Search for the cell housing the specified text and yield its (X, Y) center coordinate. 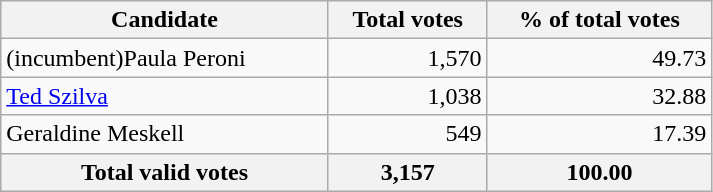
1,570 (408, 58)
100.00 (600, 172)
1,038 (408, 96)
32.88 (600, 96)
Geraldine Meskell (164, 134)
549 (408, 134)
Ted Szilva (164, 96)
49.73 (600, 58)
Candidate (164, 20)
17.39 (600, 134)
Total valid votes (164, 172)
% of total votes (600, 20)
Total votes (408, 20)
(incumbent)Paula Peroni (164, 58)
3,157 (408, 172)
